Locate the cell with the specified text and output its [x, y] center coordinate. 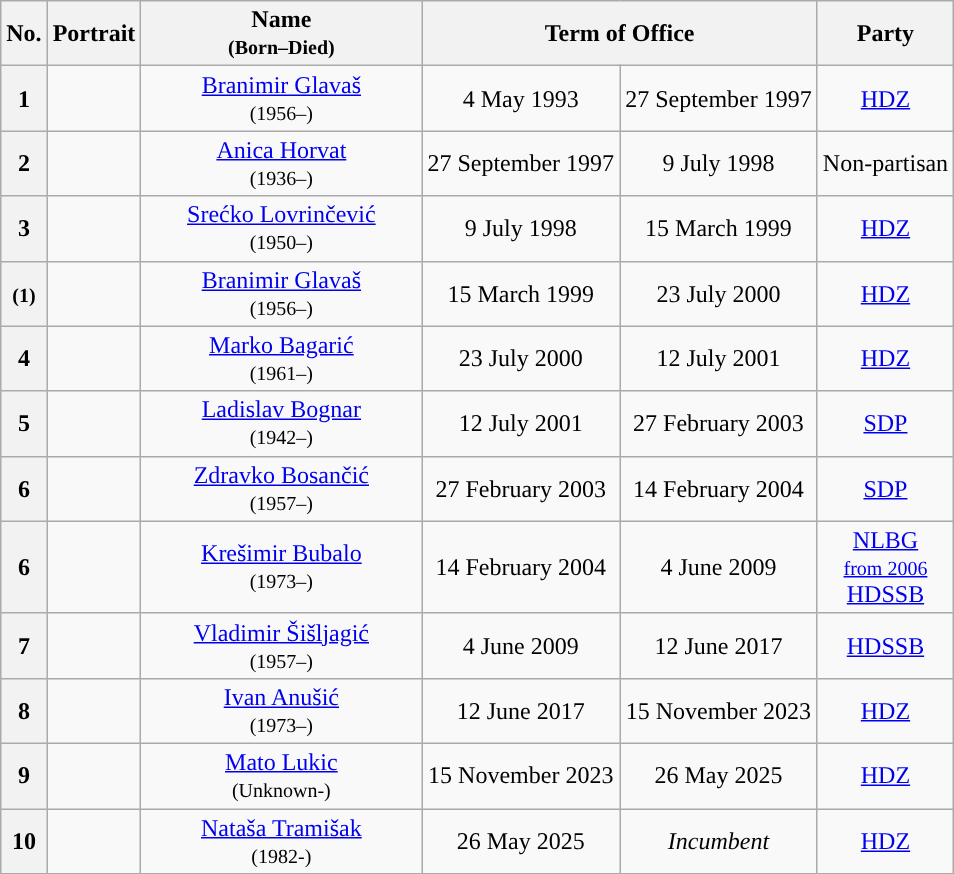
Krešimir Bubalo(1973–) [282, 567]
Srećko Lovrinčević(1950–) [282, 228]
Ivan Anušić(1973–) [282, 710]
2 [24, 164]
(1) [24, 294]
HDSSB [885, 646]
Zdravko Bosančić(1957–) [282, 488]
NLBGfrom 2006HDSSB [885, 567]
Marko Bagarić(1961–) [282, 358]
Vladimir Šišljagić(1957–) [282, 646]
Anica Horvat(1936–) [282, 164]
9 [24, 776]
Ladislav Bognar(1942–) [282, 424]
Nataša Tramišak(1982-) [282, 840]
Party [885, 34]
Name(Born–Died) [282, 34]
4 [24, 358]
10 [24, 840]
5 [24, 424]
8 [24, 710]
Mato Lukic(Unknown-) [282, 776]
Non-partisan [885, 164]
Incumbent [719, 840]
Term of Office [620, 34]
3 [24, 228]
7 [24, 646]
4 May 1993 [521, 98]
No. [24, 34]
1 [24, 98]
Portrait [94, 34]
